For the text-containing cell, return its midpoint in (X, Y) coordinate format. 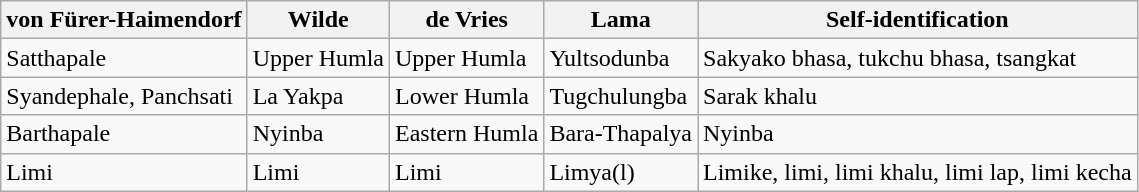
Sakyako bhasa, tukchu bhasa, tsangkat (918, 58)
Yultsodunba (621, 58)
Wilde (318, 20)
Syandephale, Panchsati (124, 96)
Sarak khalu (918, 96)
Self-identification (918, 20)
La Yakpa (318, 96)
Tugchulungba (621, 96)
von Fürer-Haimendorf (124, 20)
Eastern Humla (466, 134)
Limike, limi, limi khalu, limi lap, limi kecha (918, 172)
Satthapale (124, 58)
de Vries (466, 20)
Limya(l) (621, 172)
Barthapale (124, 134)
Lama (621, 20)
Lower Humla (466, 96)
Bara-Thapalya (621, 134)
